Locate the cell with the specified text and output its (x, y) center coordinate. 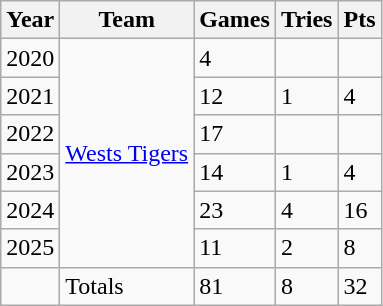
Team (127, 20)
Wests Tigers (127, 153)
17 (235, 134)
2 (306, 248)
23 (235, 210)
Totals (127, 286)
11 (235, 248)
Pts (360, 20)
14 (235, 172)
2023 (30, 172)
32 (360, 286)
Tries (306, 20)
2021 (30, 96)
Games (235, 20)
2025 (30, 248)
81 (235, 286)
2022 (30, 134)
12 (235, 96)
2024 (30, 210)
16 (360, 210)
2020 (30, 58)
Year (30, 20)
